Locate the cell with the specified text and output its (X, Y) center coordinate. 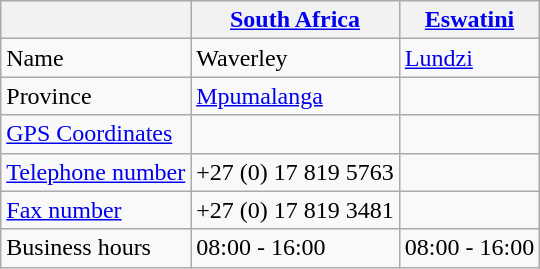
+27 (0) 17 819 3481 (296, 210)
Waverley (296, 58)
Province (96, 96)
Fax number (96, 210)
Name (96, 58)
Eswatini (469, 20)
South Africa (296, 20)
Telephone number (96, 172)
Lundzi (469, 58)
GPS Coordinates (96, 134)
+27 (0) 17 819 5763 (296, 172)
Business hours (96, 248)
Mpumalanga (296, 96)
